Extract the [X, Y] coordinate from the center of the cell holding the provided text.  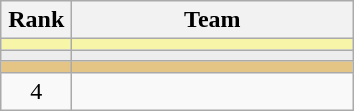
Team [212, 20]
Rank [36, 20]
4 [36, 91]
